Extract the [x, y] coordinate from the center of the cell holding the provided text.  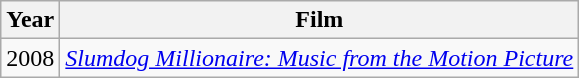
Slumdog Millionaire: Music from the Motion Picture [320, 58]
Year [30, 20]
2008 [30, 58]
Film [320, 20]
